Find where the given text appears and provide that cell's center as [x, y] coordinate. 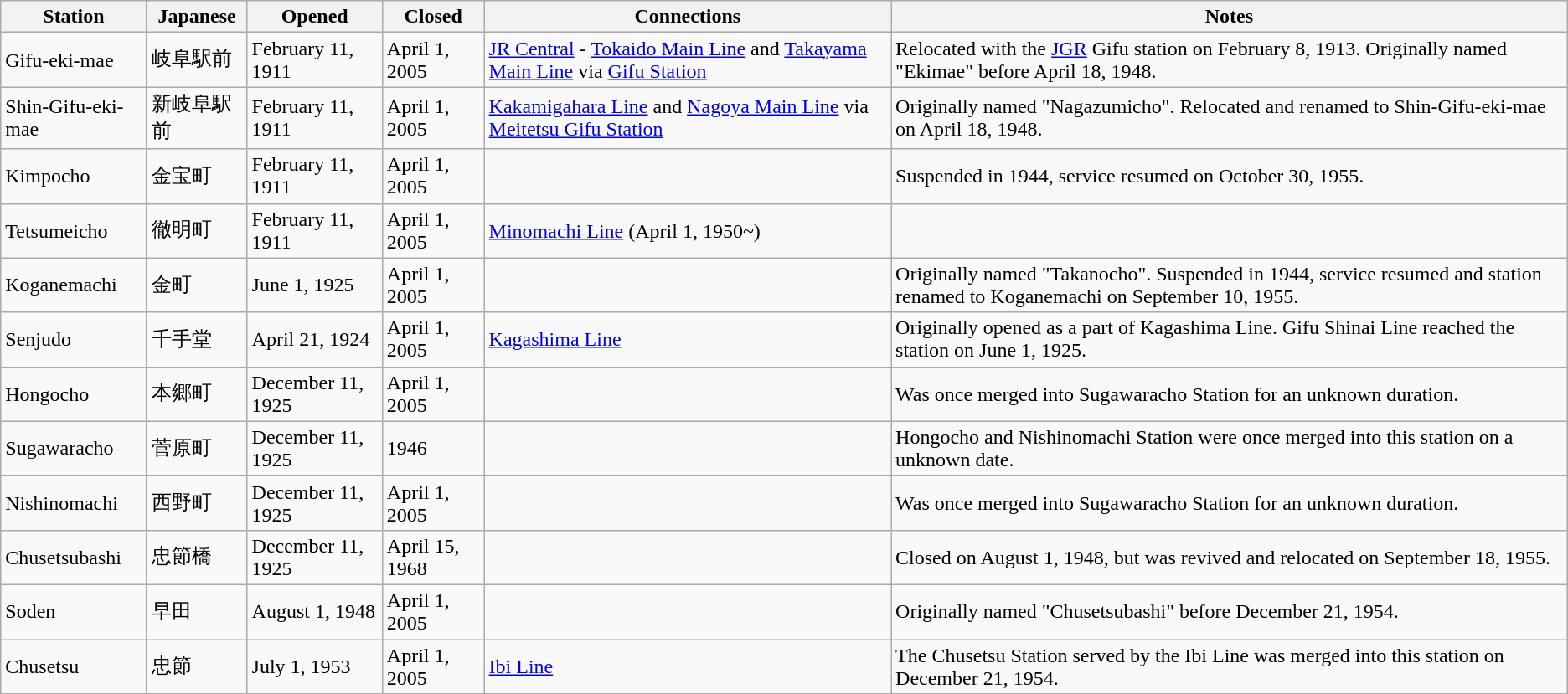
JR Central - Tokaido Main Line and Takayama Main Line via Gifu Station [687, 60]
Closed [433, 17]
Sugawaracho [74, 449]
Chusetsu [74, 666]
新岐阜駅前 [197, 118]
Nishinomachi [74, 502]
忠節橋 [197, 558]
Japanese [197, 17]
西野町 [197, 502]
Kagashima Line [687, 340]
Soden [74, 611]
Minomachi Line (April 1, 1950~) [687, 231]
菅原町 [197, 449]
千手堂 [197, 340]
金町 [197, 285]
April 21, 1924 [315, 340]
April 15, 1968 [433, 558]
Hongocho and Nishinomachi Station were once merged into this station on a unknown date. [1230, 449]
1946 [433, 449]
Shin-Gifu-eki-mae [74, 118]
Chusetsubashi [74, 558]
Connections [687, 17]
Station [74, 17]
Suspended in 1944, service resumed on October 30, 1955. [1230, 176]
Opened [315, 17]
Kakamigahara Line and Nagoya Main Line via Meitetsu Gifu Station [687, 118]
Originally named "Chusetsubashi" before December 21, 1954. [1230, 611]
Originally named "Nagazumicho". Relocated and renamed to Shin-Gifu-eki-mae on April 18, 1948. [1230, 118]
The Chusetsu Station served by the Ibi Line was merged into this station on December 21, 1954. [1230, 666]
忠節 [197, 666]
Gifu-eki-mae [74, 60]
Senjudo [74, 340]
Ibi Line [687, 666]
Tetsumeicho [74, 231]
Closed on August 1, 1948, but was revived and relocated on September 18, 1955. [1230, 558]
本郷町 [197, 393]
金宝町 [197, 176]
徹明町 [197, 231]
早田 [197, 611]
June 1, 1925 [315, 285]
Kimpocho [74, 176]
Koganemachi [74, 285]
July 1, 1953 [315, 666]
August 1, 1948 [315, 611]
Relocated with the JGR Gifu station on February 8, 1913. Originally named "Ekimae" before April 18, 1948. [1230, 60]
岐阜駅前 [197, 60]
Originally named "Takanocho". Suspended in 1944, service resumed and station renamed to Koganemachi on September 10, 1955. [1230, 285]
Originally opened as a part of Kagashima Line. Gifu Shinai Line reached the station on June 1, 1925. [1230, 340]
Hongocho [74, 393]
Notes [1230, 17]
